Return the (x, y) coordinate for the center point of the cell that contains the specified text.  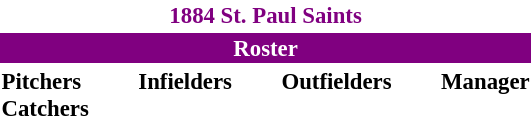
1884 St. Paul Saints (266, 15)
Roster (266, 48)
